Determine the [X, Y] coordinate at the center of the cell enclosing the given text.  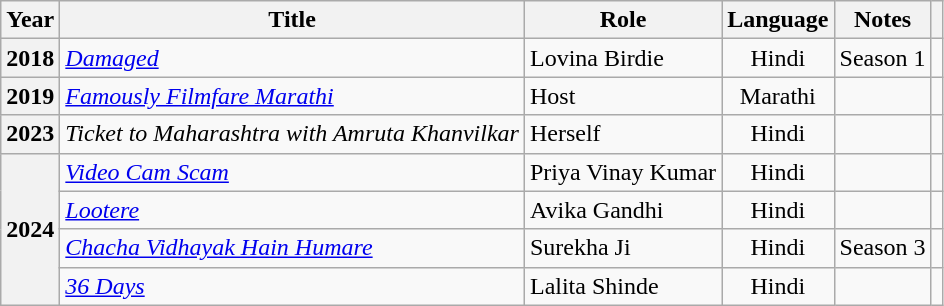
Avika Gandhi [622, 210]
Lalita Shinde [622, 286]
36 Days [292, 286]
Famously Filmfare Marathi [292, 96]
Surekha Ji [622, 248]
Year [30, 20]
Title [292, 20]
Ticket to Maharashtra with Amruta Khanvilkar [292, 134]
Priya Vinay Kumar [622, 172]
Role [622, 20]
Damaged [292, 58]
Chacha Vidhayak Hain Humare [292, 248]
Lovina Birdie [622, 58]
2024 [30, 229]
Season 1 [882, 58]
2019 [30, 96]
Lootere [292, 210]
Host [622, 96]
Marathi [778, 96]
Language [778, 20]
2023 [30, 134]
Season 3 [882, 248]
Video Cam Scam [292, 172]
Herself [622, 134]
2018 [30, 58]
Notes [882, 20]
